Locate the cell with the specified text and output its [x, y] center coordinate. 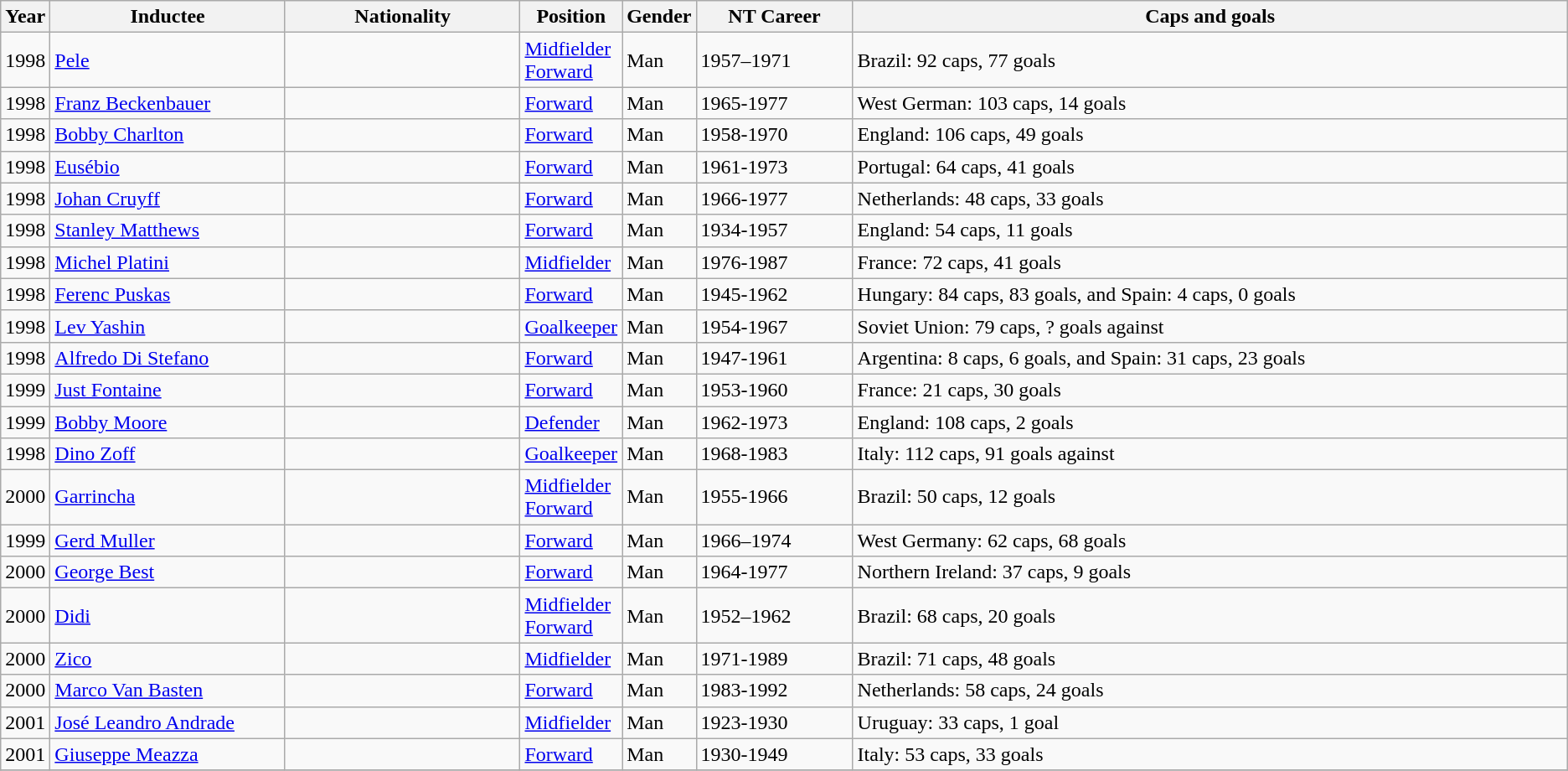
Defender [571, 422]
1923-1930 [774, 722]
José Leandro Andrade [168, 722]
Giuseppe Meazza [168, 754]
Pele [168, 60]
Michel Platini [168, 262]
Bobby Charlton [168, 135]
1930-1949 [774, 754]
Lev Yashin [168, 326]
Netherlands: 48 caps, 33 goals [1210, 199]
1976-1987 [774, 262]
Hungary: 84 caps, 83 goals, and Spain: 4 caps, 0 goals [1210, 294]
1964-1977 [774, 572]
Brazil: 68 caps, 20 goals [1210, 615]
Uruguay: 33 caps, 1 goal [1210, 722]
1955-1966 [774, 498]
1965-1977 [774, 103]
Stanley Matthews [168, 230]
1971-1989 [774, 659]
Brazil: 92 caps, 77 goals [1210, 60]
Alfredo Di Stefano [168, 358]
Didi [168, 615]
West German: 103 caps, 14 goals [1210, 103]
Garrincha [168, 498]
Soviet Union: 79 caps, ? goals against [1210, 326]
Just Fontaine [168, 390]
Zico [168, 659]
1947-1961 [774, 358]
Brazil: 50 caps, 12 goals [1210, 498]
Position [571, 17]
Nationality [402, 17]
1945-1962 [774, 294]
England: 54 caps, 11 goals [1210, 230]
1983-1992 [774, 691]
1958-1970 [774, 135]
1953-1960 [774, 390]
1962-1973 [774, 422]
Gerd Muller [168, 541]
Northern Ireland: 37 caps, 9 goals [1210, 572]
Italy: 112 caps, 91 goals against [1210, 454]
Marco Van Basten [168, 691]
Year [25, 17]
1954-1967 [774, 326]
Gender [659, 17]
Ferenc Puskas [168, 294]
Johan Cruyff [168, 199]
Inductee [168, 17]
England: 108 caps, 2 goals [1210, 422]
1966–1974 [774, 541]
NT Career [774, 17]
1957–1971 [774, 60]
1968-1983 [774, 454]
1961-1973 [774, 167]
France: 21 caps, 30 goals [1210, 390]
Argentina: 8 caps, 6 goals, and Spain: 31 caps, 23 goals [1210, 358]
1934-1957 [774, 230]
Portugal: 64 caps, 41 goals [1210, 167]
France: 72 caps, 41 goals [1210, 262]
1966-1977 [774, 199]
1952–1962 [774, 615]
Caps and goals [1210, 17]
Eusébio [168, 167]
Franz Beckenbauer [168, 103]
West Germany: 62 caps, 68 goals [1210, 541]
England: 106 caps, 49 goals [1210, 135]
Dino Zoff [168, 454]
Italy: 53 caps, 33 goals [1210, 754]
Brazil: 71 caps, 48 goals [1210, 659]
Netherlands: 58 caps, 24 goals [1210, 691]
George Best [168, 572]
Bobby Moore [168, 422]
